For the text-containing cell, return its midpoint in (X, Y) coordinate format. 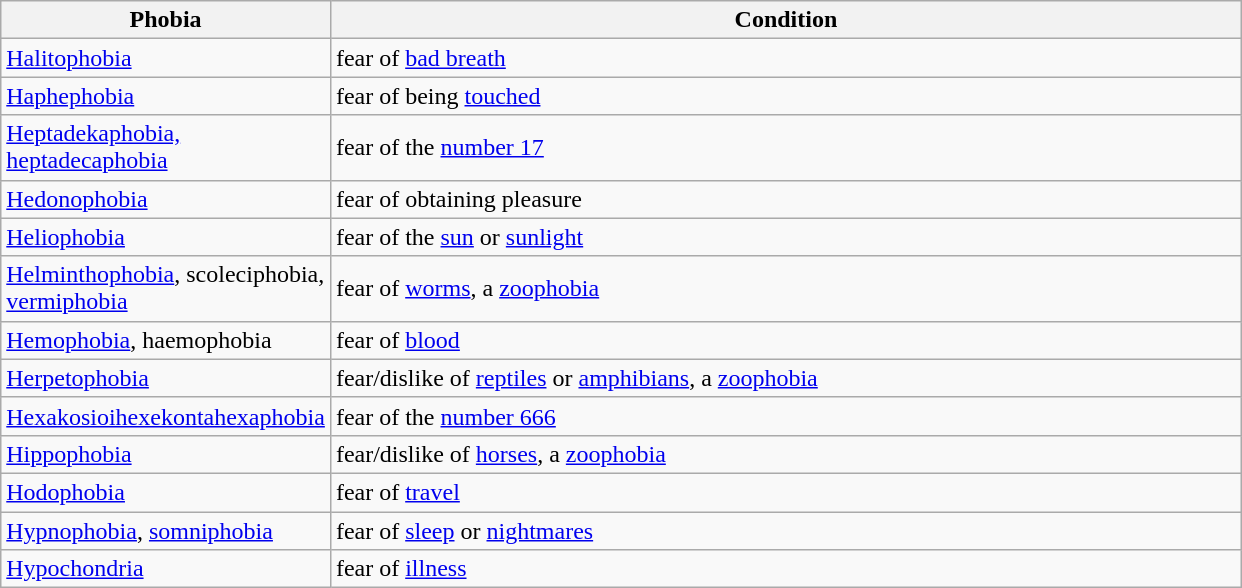
Halitophobia (166, 58)
fear of worms, a zoophobia (786, 288)
fear of the number 17 (786, 148)
fear of illness (786, 569)
fear of blood (786, 340)
Hypnophobia, somniphobia (166, 531)
Hippophobia (166, 454)
Heliophobia (166, 237)
fear of the number 666 (786, 416)
Heptadekaphobia, heptadecaphobia (166, 148)
Haphephobia (166, 96)
fear/dislike of reptiles or amphibians, a zoophobia (786, 378)
Hodophobia (166, 492)
Hypochondria (166, 569)
Phobia (166, 20)
Hemophobia, haemophobia (166, 340)
Condition (786, 20)
fear of sleep or nightmares (786, 531)
Hedonophobia (166, 199)
fear of the sun or sunlight (786, 237)
Helminthophobia, scoleciphobia, vermiphobia (166, 288)
fear of obtaining pleasure (786, 199)
fear of travel (786, 492)
fear of bad breath (786, 58)
Hexakosioihexekontahexaphobia (166, 416)
fear/dislike of horses, a zoophobia (786, 454)
fear of being touched (786, 96)
Herpetophobia (166, 378)
